Capture the cell that displays the provided text and extract its (x, y) central coordinate. 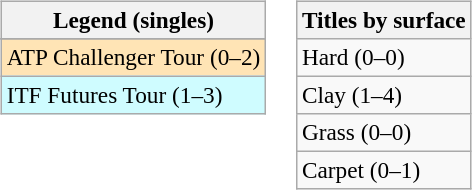
Hard (0–0) (384, 57)
Carpet (0–1) (384, 171)
Titles by surface (384, 20)
Grass (0–0) (384, 133)
Legend (singles) (133, 20)
ATP Challenger Tour (0–2) (133, 57)
Clay (1–4) (384, 95)
ITF Futures Tour (1–3) (133, 95)
